Find where the given text appears and provide that cell's center as (X, Y) coordinate. 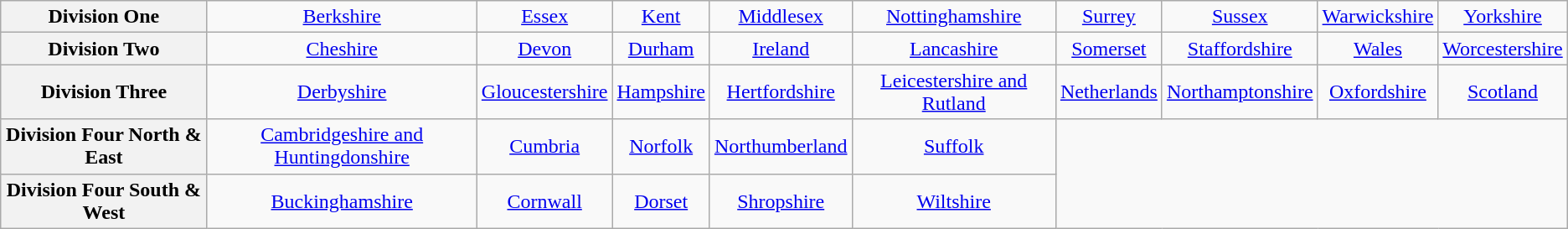
Durham (661, 49)
Surrey (1109, 17)
Division Four South & West (104, 201)
Derbyshire (342, 92)
Cornwall (544, 201)
Warwickshire (1378, 17)
Wiltshire (953, 201)
Essex (544, 17)
Cambridgeshire and Huntingdonshire (342, 146)
Kent (661, 17)
Berkshire (342, 17)
Lancashire (953, 49)
Dorset (661, 201)
Wales (1378, 49)
Leicestershire and Rutland (953, 92)
Gloucestershire (544, 92)
Oxfordshire (1378, 92)
Yorkshire (1503, 17)
Middlesex (781, 17)
Northamptonshire (1240, 92)
Ireland (781, 49)
Somerset (1109, 49)
Staffordshire (1240, 49)
Sussex (1240, 17)
Buckinghamshire (342, 201)
Scotland (1503, 92)
Netherlands (1109, 92)
Shropshire (781, 201)
Devon (544, 49)
Division Four North & East (104, 146)
Hertfordshire (781, 92)
Northumberland (781, 146)
Suffolk (953, 146)
Nottinghamshire (953, 17)
Cheshire (342, 49)
Division Two (104, 49)
Cumbria (544, 146)
Norfolk (661, 146)
Worcestershire (1503, 49)
Division Three (104, 92)
Hampshire (661, 92)
Division One (104, 17)
